Output the (x, y) coordinate of the center of the cell containing the given text.  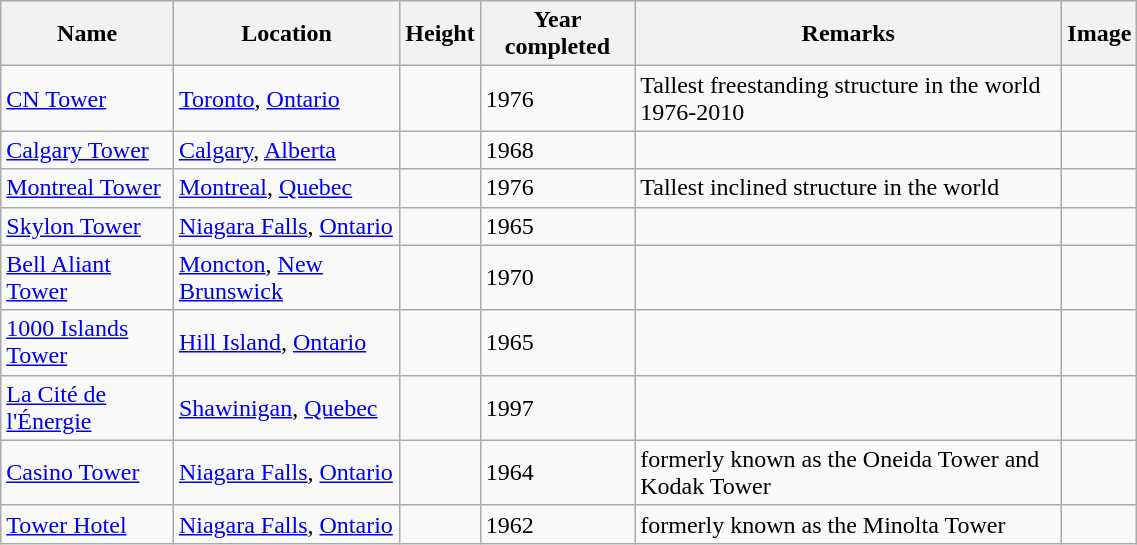
Remarks (848, 34)
Tower Hotel (88, 524)
CN Tower (88, 98)
1968 (558, 150)
formerly known as the Minolta Tower (848, 524)
Bell Aliant Tower (88, 278)
Tallest inclined structure in the world (848, 188)
1997 (558, 408)
formerly known as the Oneida Tower and Kodak Tower (848, 472)
Toronto, Ontario (286, 98)
Calgary, Alberta (286, 150)
Casino Tower (88, 472)
Montreal Tower (88, 188)
Montreal, Quebec (286, 188)
1970 (558, 278)
Moncton, New Brunswick (286, 278)
La Cité de l'Énergie (88, 408)
1962 (558, 524)
Year completed (558, 34)
Location (286, 34)
Calgary Tower (88, 150)
Height (440, 34)
Tallest freestanding structure in the world 1976-2010 (848, 98)
1000 Islands Tower (88, 342)
Name (88, 34)
Hill Island, Ontario (286, 342)
Skylon Tower (88, 226)
1964 (558, 472)
Image (1100, 34)
Shawinigan, Quebec (286, 408)
